Search for the cell housing the specified text and yield its [x, y] center coordinate. 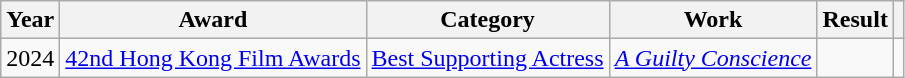
42nd Hong Kong Film Awards [213, 58]
Year [30, 20]
Category [488, 20]
2024 [30, 58]
A Guilty Conscience [713, 58]
Award [213, 20]
Result [855, 20]
Work [713, 20]
Best Supporting Actress [488, 58]
